Capture the cell that displays the provided text and extract its [x, y] central coordinate. 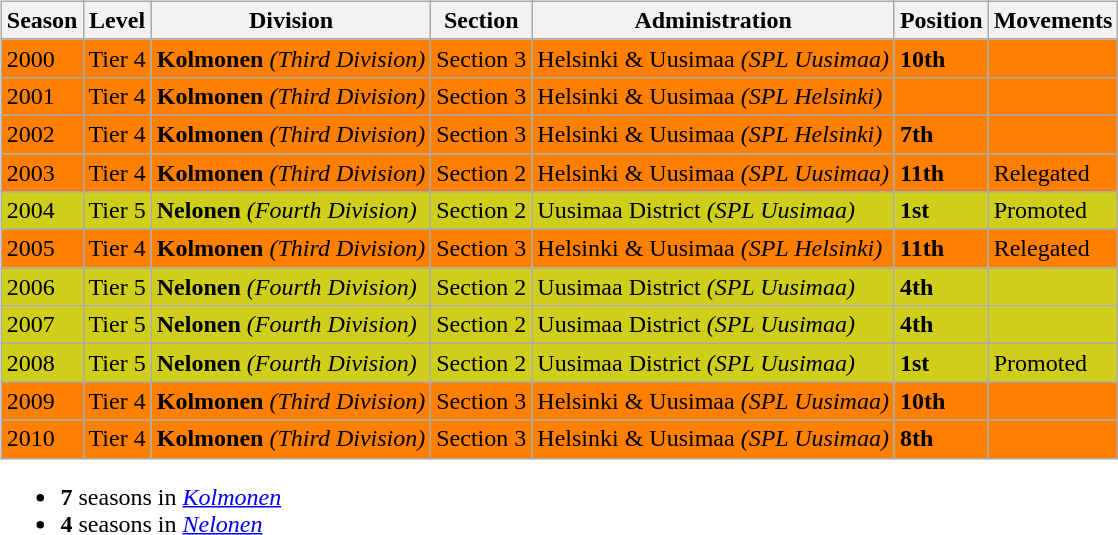
Season [42, 20]
2001 [42, 96]
2003 [42, 173]
2009 [42, 401]
Position [941, 20]
Division [291, 20]
2007 [42, 325]
Movements [1053, 20]
2005 [42, 249]
2008 [42, 363]
Administration [714, 20]
Level [117, 20]
Section [482, 20]
7th [941, 134]
2004 [42, 211]
2006 [42, 287]
8th [941, 439]
2010 [42, 439]
2000 [42, 58]
2002 [42, 134]
